Identify which cell holds the provided text, then report its [X, Y] central coordinate. 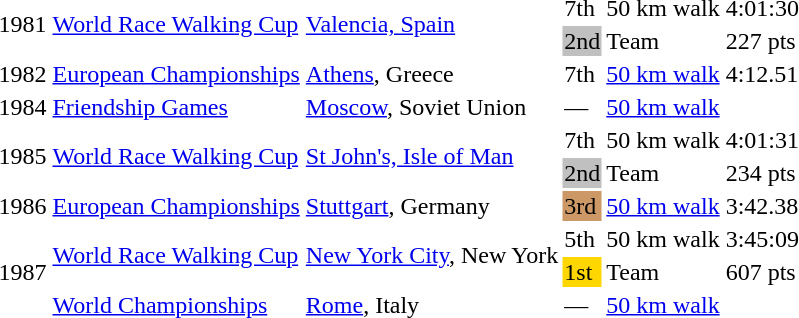
Friendship Games [176, 107]
New York City, New York [432, 256]
Moscow, Soviet Union [432, 107]
Stuttgart, Germany [432, 206]
3rd [582, 206]
Athens, Greece [432, 74]
St John's, Isle of Man [432, 156]
1st [582, 272]
— [582, 107]
5th [582, 239]
